Return the (X, Y) coordinate for the center point of the cell that contains the specified text.  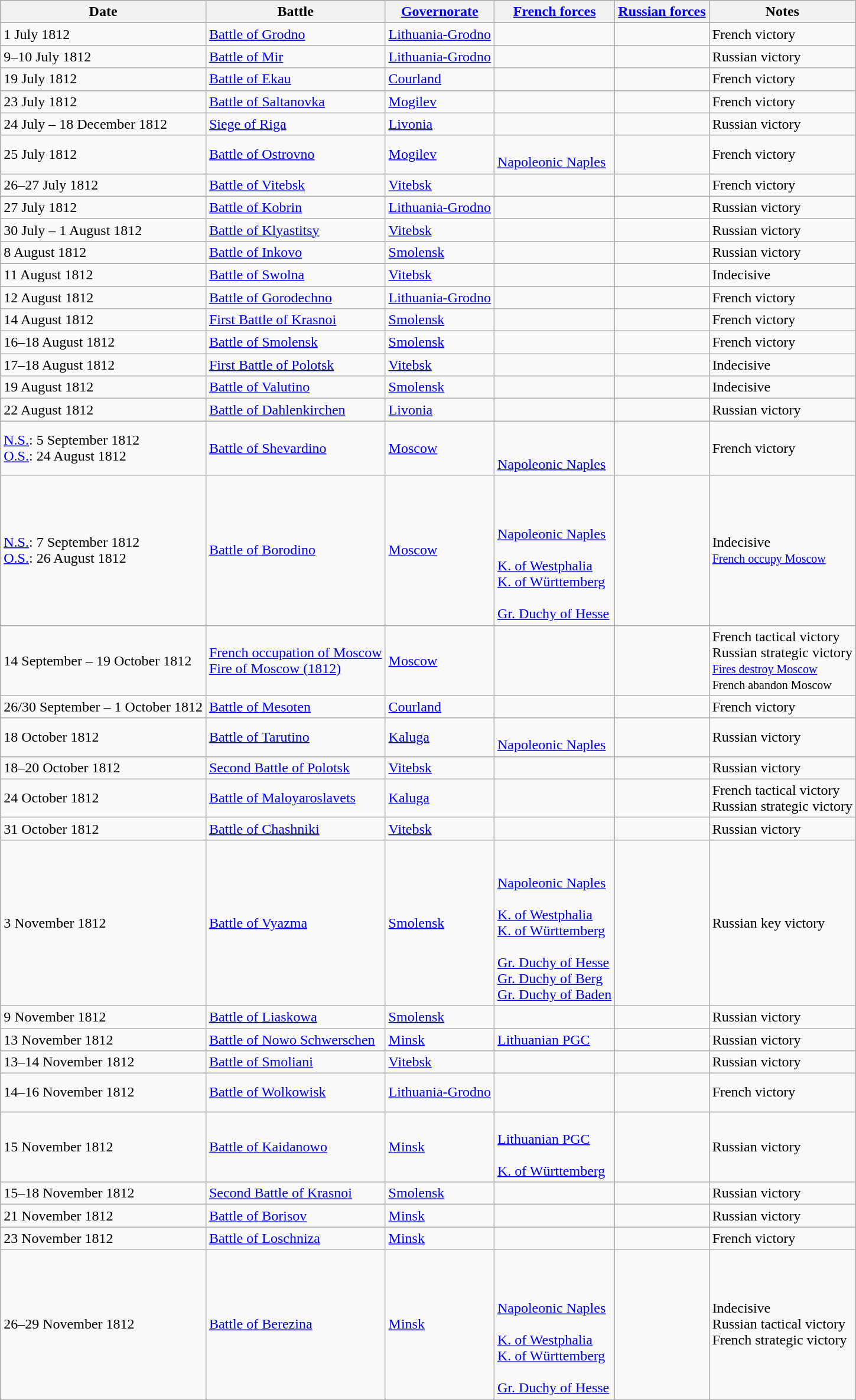
31 October 1812 (103, 828)
Battle of Kaidanowo (295, 1147)
Battle of Mesoten (295, 707)
9 November 1812 (103, 1017)
Battle of Shevardino (295, 448)
Battle of Kobrin (295, 207)
Lithuanian PGC K. of Württemberg (554, 1147)
11 August 1812 (103, 275)
23 November 1812 (103, 1238)
N.S.: 5 September 1812O.S.: 24 August 1812 (103, 448)
3 November 1812 (103, 922)
First Battle of Krasnoi (295, 320)
Battle of Borodino (295, 550)
Battle of Chashniki (295, 828)
Napoleonic Naples K. of Westphalia K. of Württemberg Gr. Duchy of Hesse Gr. Duchy of Berg Gr. Duchy of Baden (554, 922)
Second Battle of Polotsk (295, 768)
Battle of Ostrovno (295, 155)
Battle of Vyazma (295, 922)
24 October 1812 (103, 798)
Second Battle of Krasnoi (295, 1193)
Battle of Borisov (295, 1216)
18 October 1812 (103, 737)
Battle of Loschniza (295, 1238)
Governorate (440, 12)
17–18 August 1812 (103, 365)
Battle of Vitebsk (295, 185)
Battle of Valutino (295, 387)
Battle of Ekau (295, 79)
Battle of Wolkowisk (295, 1092)
12 August 1812 (103, 297)
Battle of Swolna (295, 275)
Battle (295, 12)
Battle of Smoliani (295, 1062)
Battle of Dahlenkirchen (295, 410)
18–20 October 1812 (103, 768)
Battle of Gorodechno (295, 297)
19 August 1812 (103, 387)
Battle of Smolensk (295, 342)
8 August 1812 (103, 252)
9–10 July 1812 (103, 57)
14 August 1812 (103, 320)
13 November 1812 (103, 1040)
Russian key victory (782, 922)
Russian forces (662, 12)
Notes (782, 12)
13–14 November 1812 (103, 1062)
First Battle of Polotsk (295, 365)
Battle of Liaskowa (295, 1017)
Battle of Inkovo (295, 252)
25 July 1812 (103, 155)
French forces (554, 12)
Battle of Berezina (295, 1324)
26–29 November 1812 (103, 1324)
16–18 August 1812 (103, 342)
Battle of Tarutino (295, 737)
French tactical victoryRussian strategic victoryFires destroy MoscowFrench abandon Moscow (782, 660)
IndecisiveRussian tactical victoryFrench strategic victory (782, 1324)
French tactical victoryRussian strategic victory (782, 798)
Battle of Maloyaroslavets (295, 798)
14–16 November 1812 (103, 1092)
Lithuanian PGC (554, 1040)
Battle of Saltanovka (295, 102)
14 September – 19 October 1812 (103, 660)
30 July – 1 August 1812 (103, 230)
Battle of Klyastitsy (295, 230)
26–27 July 1812 (103, 185)
1 July 1812 (103, 34)
Battle of Mir (295, 57)
French occupation of MoscowFire of Moscow (1812) (295, 660)
22 August 1812 (103, 410)
15–18 November 1812 (103, 1193)
Battle of Grodno (295, 34)
26/30 September – 1 October 1812 (103, 707)
23 July 1812 (103, 102)
27 July 1812 (103, 207)
Siege of Riga (295, 124)
IndecisiveFrench occupy Moscow (782, 550)
Battle of Nowo Schwerschen (295, 1040)
15 November 1812 (103, 1147)
19 July 1812 (103, 79)
Date (103, 12)
21 November 1812 (103, 1216)
24 July – 18 December 1812 (103, 124)
N.S.: 7 September 1812O.S.: 26 August 1812 (103, 550)
